Provide the (X, Y) coordinate of the cell's center where the given text is located.  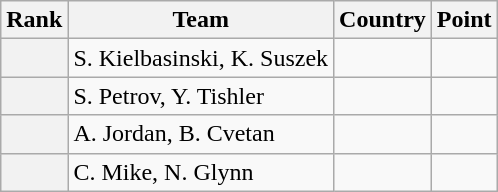
C. Mike, N. Glynn (201, 172)
Team (201, 20)
Point (464, 20)
S. Kielbasinski, K. Suszek (201, 58)
Rank (34, 20)
A. Jordan, B. Cvetan (201, 134)
S. Petrov, Y. Tishler (201, 96)
Country (383, 20)
